Return the [x, y] coordinate for the center point of the cell that contains the specified text.  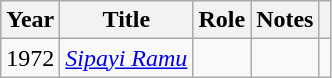
Year [30, 20]
1972 [30, 58]
Sipayi Ramu [126, 58]
Notes [285, 20]
Role [222, 20]
Title [126, 20]
